Provide the (x, y) coordinate of the cell's center where the given text is located.  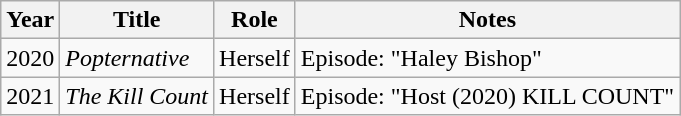
Year (30, 20)
Popternative (137, 58)
Title (137, 20)
Episode: "Host (2020) KILL COUNT" (487, 96)
Role (255, 20)
The Kill Count (137, 96)
2021 (30, 96)
Notes (487, 20)
Episode: "Haley Bishop" (487, 58)
2020 (30, 58)
